Return (X, Y) of the center of cell containing provided text 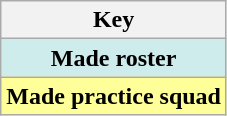
Key (114, 20)
Made roster (114, 58)
Made practice squad (114, 96)
